Determine the [x, y] coordinate at the center of the cell enclosing the given text.  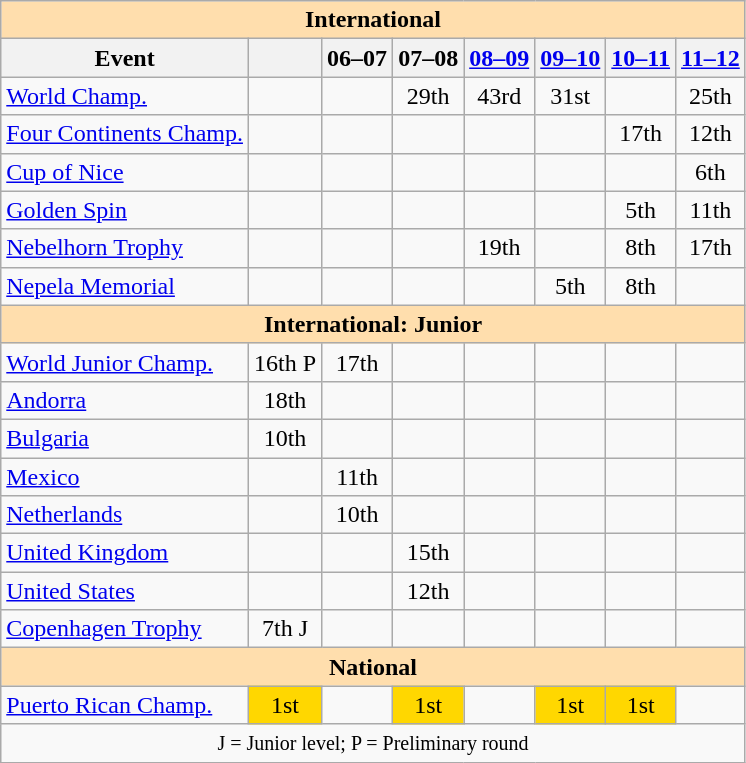
29th [428, 96]
7th J [284, 629]
Mexico [125, 477]
18th [284, 400]
6th [711, 172]
10–11 [641, 58]
06–07 [358, 58]
World Junior Champ. [125, 362]
National [374, 667]
Puerto Rican Champ. [125, 705]
Nebelhorn Trophy [125, 248]
16th P [284, 362]
Netherlands [125, 515]
United States [125, 591]
International: Junior [374, 324]
31st [570, 96]
19th [500, 248]
United Kingdom [125, 553]
11–12 [711, 58]
Nepela Memorial [125, 286]
08–09 [500, 58]
Golden Spin [125, 210]
Bulgaria [125, 438]
Cup of Nice [125, 172]
25th [711, 96]
World Champ. [125, 96]
43rd [500, 96]
Copenhagen Trophy [125, 629]
15th [428, 553]
Event [125, 58]
09–10 [570, 58]
07–08 [428, 58]
Andorra [125, 400]
International [374, 20]
Four Continents Champ. [125, 134]
J = Junior level; P = Preliminary round [374, 743]
